Locate the cell with the specified text and output its [x, y] center coordinate. 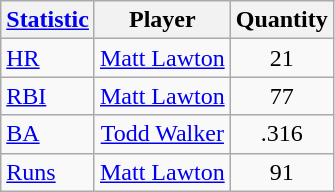
.316 [282, 134]
Quantity [282, 20]
RBI [48, 96]
Runs [48, 172]
HR [48, 58]
Player [162, 20]
77 [282, 96]
Todd Walker [162, 134]
Statistic [48, 20]
BA [48, 134]
91 [282, 172]
21 [282, 58]
